Pinpoint the cell where the given text exists, returning its [X, Y] midpoint coordinate. 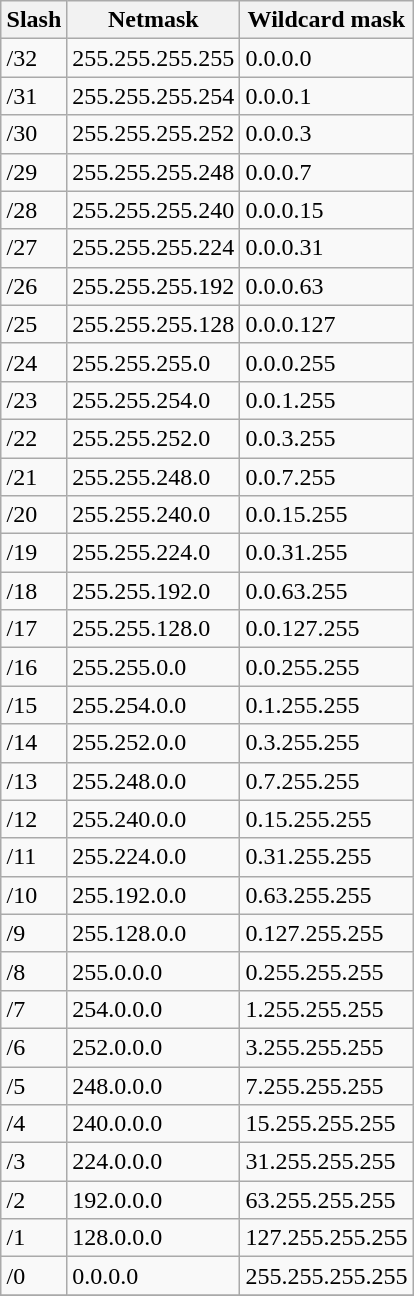
255.255.252.0 [154, 438]
255.255.240.0 [154, 515]
255.0.0.0 [154, 971]
/12 [34, 819]
/28 [34, 210]
/31 [34, 96]
0.0.255.255 [326, 667]
0.1.255.255 [326, 705]
255.128.0.0 [154, 933]
/0 [34, 1276]
/22 [34, 438]
255.255.255.252 [154, 134]
240.0.0.0 [154, 1124]
0.3.255.255 [326, 743]
255.252.0.0 [154, 743]
255.255.255.0 [154, 362]
255.255.255.254 [154, 96]
/2 [34, 1200]
0.15.255.255 [326, 819]
Slash [34, 20]
255.255.255.128 [154, 324]
128.0.0.0 [154, 1238]
255.255.255.248 [154, 172]
0.0.127.255 [326, 629]
0.0.0.3 [326, 134]
255.255.0.0 [154, 667]
/29 [34, 172]
/14 [34, 743]
/26 [34, 286]
0.0.0.63 [326, 286]
31.255.255.255 [326, 1162]
254.0.0.0 [154, 1009]
/4 [34, 1124]
0.7.255.255 [326, 781]
248.0.0.0 [154, 1085]
63.255.255.255 [326, 1200]
0.31.255.255 [326, 857]
15.255.255.255 [326, 1124]
3.255.255.255 [326, 1047]
/10 [34, 895]
/11 [34, 857]
/21 [34, 477]
/8 [34, 971]
/1 [34, 1238]
/15 [34, 705]
255.255.224.0 [154, 553]
0.0.0.1 [326, 96]
0.63.255.255 [326, 895]
192.0.0.0 [154, 1200]
255.255.255.192 [154, 286]
255.224.0.0 [154, 857]
/19 [34, 553]
224.0.0.0 [154, 1162]
/27 [34, 248]
0.0.0.7 [326, 172]
0.0.3.255 [326, 438]
255.254.0.0 [154, 705]
/24 [34, 362]
255.240.0.0 [154, 819]
Wildcard mask [326, 20]
127.255.255.255 [326, 1238]
255.255.255.224 [154, 248]
255.192.0.0 [154, 895]
1.255.255.255 [326, 1009]
/3 [34, 1162]
/13 [34, 781]
/17 [34, 629]
/16 [34, 667]
/23 [34, 400]
/30 [34, 134]
0.0.0.31 [326, 248]
0.0.31.255 [326, 553]
255.248.0.0 [154, 781]
/25 [34, 324]
255.255.255.240 [154, 210]
255.255.248.0 [154, 477]
0.255.255.255 [326, 971]
/32 [34, 58]
0.0.1.255 [326, 400]
/5 [34, 1085]
/6 [34, 1047]
/18 [34, 591]
255.255.128.0 [154, 629]
/20 [34, 515]
255.255.254.0 [154, 400]
7.255.255.255 [326, 1085]
/9 [34, 933]
Netmask [154, 20]
255.255.192.0 [154, 591]
0.127.255.255 [326, 933]
0.0.15.255 [326, 515]
0.0.63.255 [326, 591]
/7 [34, 1009]
0.0.7.255 [326, 477]
0.0.0.255 [326, 362]
0.0.0.127 [326, 324]
252.0.0.0 [154, 1047]
0.0.0.15 [326, 210]
